Capture the cell that displays the provided text and extract its (X, Y) central coordinate. 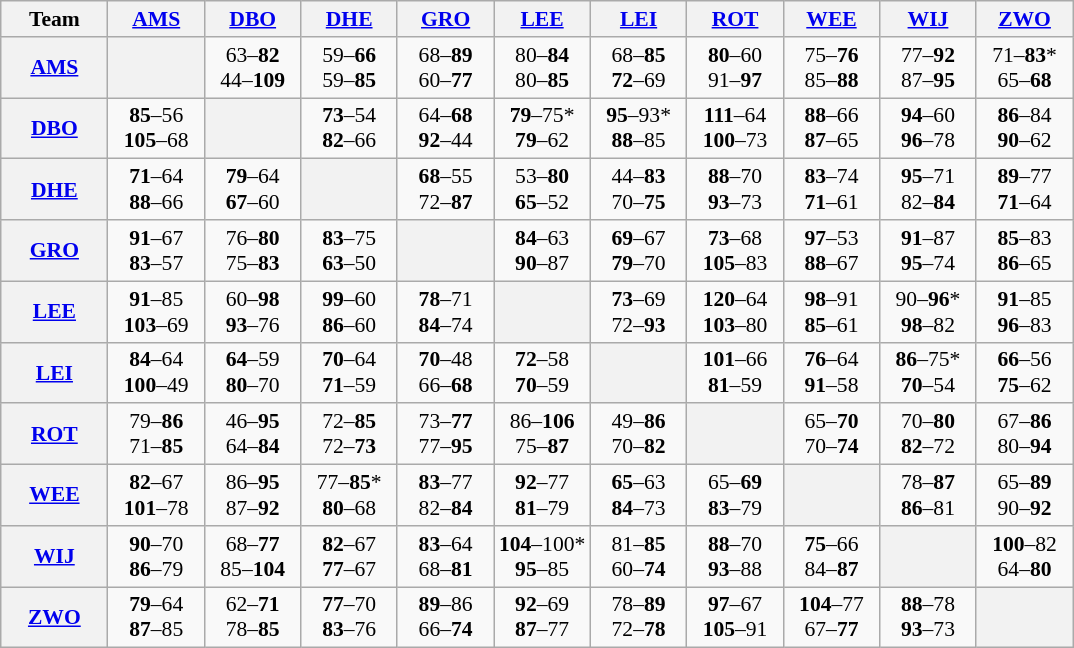
86–8490–62 (1024, 128)
83–7782–84 (445, 496)
77–85*80–68 (349, 496)
86–10675–87 (542, 434)
92–6987–77 (542, 618)
71–6488–66 (156, 190)
95–7182–84 (928, 190)
72–5870–59 (542, 372)
97–67105–91 (735, 618)
78–8786–81 (928, 496)
88–7893–73 (928, 618)
70–8082–72 (928, 434)
60–9893–76 (252, 312)
77–9287–95 (928, 68)
78–7184–74 (445, 312)
81–8560–74 (638, 556)
66–5675–62 (1024, 372)
104–7767–77 (831, 618)
76–8075–83 (252, 250)
86–9587–92 (252, 496)
95–93*88–85 (638, 128)
73–7777–95 (445, 434)
75–7685–88 (831, 68)
92–7781–79 (542, 496)
68–8960–77 (445, 68)
49–8670–82 (638, 434)
79–6467–60 (252, 190)
53–8065–52 (542, 190)
99–6086–60 (349, 312)
64–5980–70 (252, 372)
120–64103–80 (735, 312)
70–6471–59 (349, 372)
101–6681–59 (735, 372)
77–7083–76 (349, 618)
85–56105–68 (156, 128)
84–6390–87 (542, 250)
73–5482–66 (349, 128)
83–7471–61 (831, 190)
98–9185–61 (831, 312)
68–7785–104 (252, 556)
68–5572–87 (445, 190)
46–9564–84 (252, 434)
Team (54, 19)
65–6384–73 (638, 496)
83–7563–50 (349, 250)
91–8795–74 (928, 250)
64–6892–44 (445, 128)
75–6684–87 (831, 556)
71–83*65–68 (1024, 68)
72–8572–73 (349, 434)
89–7771–64 (1024, 190)
82–6777–67 (349, 556)
73–68105–83 (735, 250)
65–6983–79 (735, 496)
65–8990–92 (1024, 496)
65–7070–74 (831, 434)
78–8972–78 (638, 618)
68–8572–69 (638, 68)
89–8666–74 (445, 618)
91–6783–57 (156, 250)
82–67101–78 (156, 496)
111–64100–73 (735, 128)
73–6972–93 (638, 312)
83–6468–81 (445, 556)
86–75*70–54 (928, 372)
100–8264–80 (1024, 556)
59–6659–85 (349, 68)
90–7086–79 (156, 556)
44–8370–75 (638, 190)
97–5388–67 (831, 250)
91–85103–69 (156, 312)
63–8244–109 (252, 68)
104–100*95–85 (542, 556)
88–7093–73 (735, 190)
80–6091–97 (735, 68)
90–96*98–82 (928, 312)
79–75*79–62 (542, 128)
85–8386–65 (1024, 250)
76–6491–58 (831, 372)
62–7178–85 (252, 618)
70–4866–68 (445, 372)
94–6096–78 (928, 128)
91–8596–83 (1024, 312)
88–6687–65 (831, 128)
79–6487–85 (156, 618)
80–8480–85 (542, 68)
79–8671–85 (156, 434)
84–64100–49 (156, 372)
88–7093–88 (735, 556)
67–8680–94 (1024, 434)
69–6779–70 (638, 250)
